Provide the [x, y] coordinate of the cell's center where the given text is located.  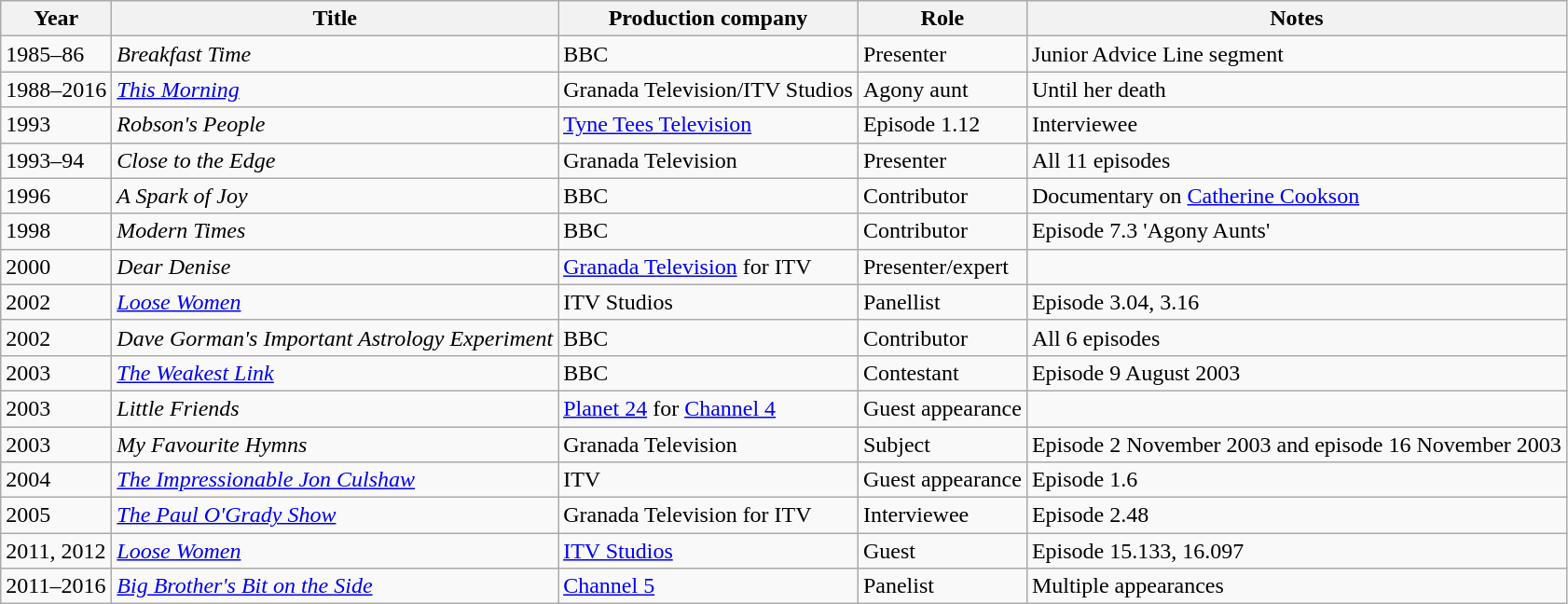
All 11 episodes [1296, 160]
1985–86 [56, 54]
Episode 2.48 [1296, 515]
Close to the Edge [336, 160]
A Spark of Joy [336, 196]
Big Brother's Bit on the Side [336, 586]
Junior Advice Line segment [1296, 54]
2004 [56, 480]
Episode 9 August 2003 [1296, 373]
Episode 1.12 [942, 125]
Episode 2 November 2003 and episode 16 November 2003 [1296, 445]
1998 [56, 231]
2011, 2012 [56, 551]
ITV [708, 480]
Contestant [942, 373]
Production company [708, 19]
Multiple appearances [1296, 586]
Episode 15.133, 16.097 [1296, 551]
Documentary on Catherine Cookson [1296, 196]
2011–2016 [56, 586]
Modern Times [336, 231]
1996 [56, 196]
Robson's People [336, 125]
The Paul O'Grady Show [336, 515]
Episode 1.6 [1296, 480]
Agony aunt [942, 89]
Year [56, 19]
Panellist [942, 302]
The Weakest Link [336, 373]
Little Friends [336, 408]
Episode 7.3 'Agony Aunts' [1296, 231]
Role [942, 19]
Presenter/expert [942, 267]
Subject [942, 445]
Breakfast Time [336, 54]
1993 [56, 125]
All 6 episodes [1296, 337]
The Impressionable Jon Culshaw [336, 480]
Notes [1296, 19]
Title [336, 19]
Panelist [942, 586]
Granada Television/ITV Studios [708, 89]
This Morning [336, 89]
Dave Gorman's Important Astrology Experiment [336, 337]
Guest [942, 551]
Dear Denise [336, 267]
Planet 24 for Channel 4 [708, 408]
Channel 5 [708, 586]
2000 [56, 267]
Until her death [1296, 89]
1988–2016 [56, 89]
Episode 3.04, 3.16 [1296, 302]
Tyne Tees Television [708, 125]
2005 [56, 515]
1993–94 [56, 160]
My Favourite Hymns [336, 445]
